Scan for the cell matching the given text and deliver its (x, y) coordinate at center. 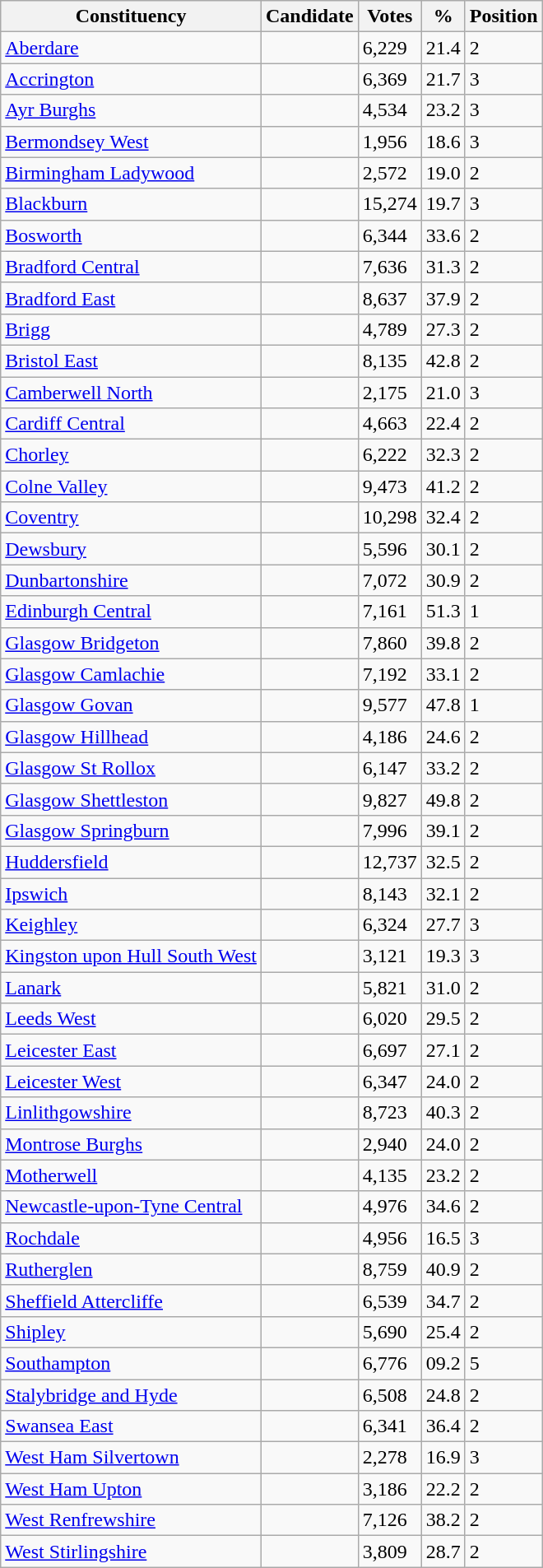
8,723 (390, 1113)
5,596 (390, 549)
Newcastle-upon-Tyne Central (132, 1207)
6,324 (390, 925)
Ipswich (132, 893)
7,860 (390, 643)
4,534 (390, 110)
7,192 (390, 674)
Lanark (132, 988)
5,690 (390, 1332)
Swansea East (132, 1426)
Dunbartonshire (132, 580)
Glasgow Hillhead (132, 737)
21.0 (443, 393)
24.6 (443, 737)
37.9 (443, 298)
25.4 (443, 1332)
Constituency (132, 16)
Ayr Burghs (132, 110)
40.9 (443, 1269)
Sheffield Attercliffe (132, 1300)
30.9 (443, 580)
16.5 (443, 1238)
Edinburgh Central (132, 612)
4,135 (390, 1175)
09.2 (443, 1363)
8,135 (390, 361)
41.2 (443, 486)
Dewsbury (132, 549)
6,341 (390, 1426)
6,508 (390, 1395)
Aberdare (132, 48)
7,161 (390, 612)
19.7 (443, 204)
Bosworth (132, 235)
Bradford Central (132, 267)
6,147 (390, 768)
Huddersfield (132, 862)
22.2 (443, 1489)
33.1 (443, 674)
8,759 (390, 1269)
Camberwell North (132, 393)
Southampton (132, 1363)
Colne Valley (132, 486)
% (443, 16)
24.8 (443, 1395)
27.7 (443, 925)
West Stirlingshire (132, 1552)
Votes (390, 16)
3,121 (390, 956)
22.4 (443, 424)
6,776 (390, 1363)
32.5 (443, 862)
4,663 (390, 424)
6,222 (390, 455)
8,143 (390, 893)
32.3 (443, 455)
15,274 (390, 204)
34.6 (443, 1207)
38.2 (443, 1520)
Glasgow Springburn (132, 831)
33.6 (443, 235)
5 (504, 1363)
3,809 (390, 1552)
16.9 (443, 1458)
1,956 (390, 142)
39.1 (443, 831)
Candidate (309, 16)
Rutherglen (132, 1269)
6,020 (390, 1019)
4,186 (390, 737)
Coventry (132, 518)
19.3 (443, 956)
Glasgow Shettleston (132, 799)
8,637 (390, 298)
6,369 (390, 79)
Blackburn (132, 204)
2,175 (390, 393)
19.0 (443, 173)
49.8 (443, 799)
27.1 (443, 1050)
7,636 (390, 267)
6,347 (390, 1082)
Brigg (132, 329)
32.1 (443, 893)
Glasgow St Rollox (132, 768)
Position (504, 16)
4,789 (390, 329)
40.3 (443, 1113)
Bradford East (132, 298)
21.7 (443, 79)
Leeds West (132, 1019)
Bristol East (132, 361)
Keighley (132, 925)
Birmingham Ladywood (132, 173)
2,572 (390, 173)
Bermondsey West (132, 142)
Glasgow Govan (132, 705)
Shipley (132, 1332)
36.4 (443, 1426)
Glasgow Camlachie (132, 674)
West Ham Upton (132, 1489)
29.5 (443, 1019)
Leicester West (132, 1082)
4,956 (390, 1238)
Chorley (132, 455)
6,697 (390, 1050)
West Ham Silvertown (132, 1458)
7,996 (390, 831)
9,827 (390, 799)
Glasgow Bridgeton (132, 643)
30.1 (443, 549)
31.3 (443, 267)
6,539 (390, 1300)
12,737 (390, 862)
27.3 (443, 329)
9,473 (390, 486)
Cardiff Central (132, 424)
7,072 (390, 580)
42.8 (443, 361)
3,186 (390, 1489)
Linlithgowshire (132, 1113)
7,126 (390, 1520)
Stalybridge and Hyde (132, 1395)
21.4 (443, 48)
2,940 (390, 1144)
Leicester East (132, 1050)
51.3 (443, 612)
Accrington (132, 79)
6,344 (390, 235)
39.8 (443, 643)
6,229 (390, 48)
9,577 (390, 705)
32.4 (443, 518)
34.7 (443, 1300)
10,298 (390, 518)
Motherwell (132, 1175)
28.7 (443, 1552)
Kingston upon Hull South West (132, 956)
Montrose Burghs (132, 1144)
18.6 (443, 142)
Rochdale (132, 1238)
West Renfrewshire (132, 1520)
4,976 (390, 1207)
31.0 (443, 988)
47.8 (443, 705)
2,278 (390, 1458)
33.2 (443, 768)
5,821 (390, 988)
